Scan for the cell matching the given text and deliver its (x, y) coordinate at center. 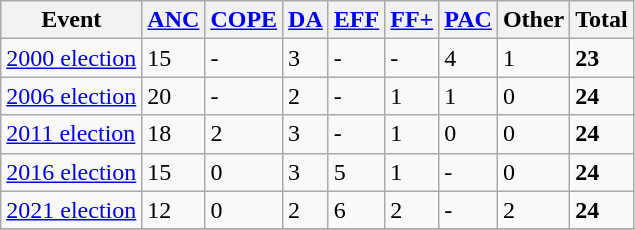
23 (602, 58)
2016 election (72, 172)
20 (174, 96)
FF+ (412, 20)
2000 election (72, 58)
Event (72, 20)
Total (602, 20)
ANC (174, 20)
Other (533, 20)
DA (306, 20)
2021 election (72, 210)
PAC (468, 20)
4 (468, 58)
2011 election (72, 134)
5 (356, 172)
18 (174, 134)
COPE (244, 20)
6 (356, 210)
12 (174, 210)
2006 election (72, 96)
EFF (356, 20)
